Output the (X, Y) coordinate of the center of the cell containing the given text.  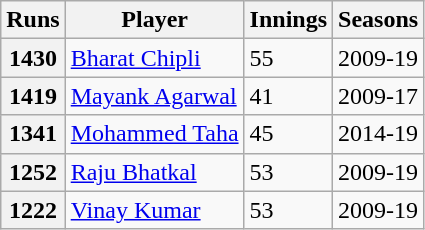
45 (288, 134)
1222 (33, 210)
2009-17 (378, 96)
41 (288, 96)
Runs (33, 20)
Player (154, 20)
Vinay Kumar (154, 210)
1419 (33, 96)
Mohammed Taha (154, 134)
55 (288, 58)
Bharat Chipli (154, 58)
Mayank Agarwal (154, 96)
1341 (33, 134)
Seasons (378, 20)
1430 (33, 58)
2014-19 (378, 134)
Raju Bhatkal (154, 172)
Innings (288, 20)
1252 (33, 172)
